Determine the (X, Y) coordinate at the center of the cell enclosing the given text.  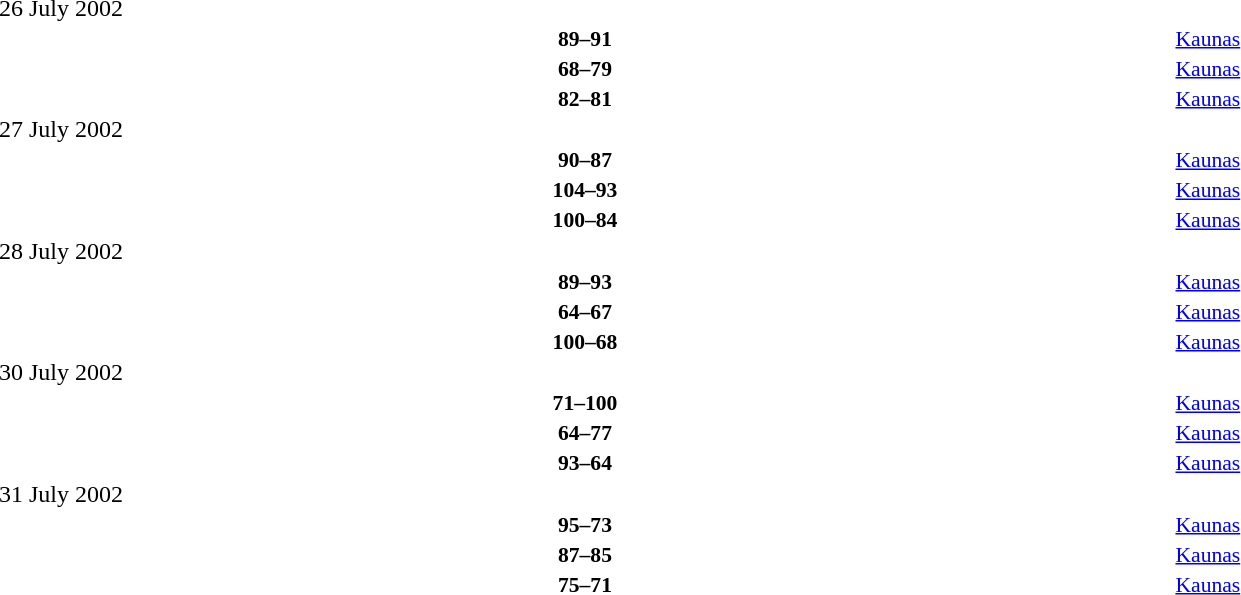
68–79 (584, 68)
64–77 (584, 433)
89–93 (584, 282)
64–67 (584, 312)
104–93 (584, 190)
71–100 (584, 403)
87–85 (584, 554)
93–64 (584, 463)
100–68 (584, 342)
90–87 (584, 160)
82–81 (584, 98)
100–84 (584, 220)
89–91 (584, 38)
95–73 (584, 524)
